Capture the cell that displays the provided text and extract its [x, y] central coordinate. 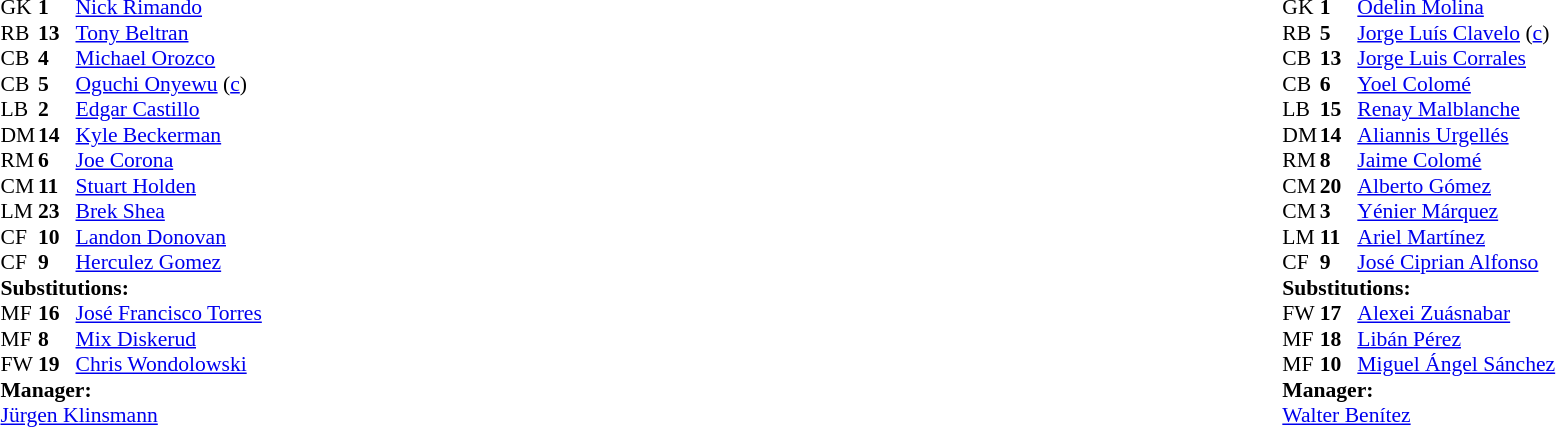
Stuart Holden [169, 186]
Alexei Zuásnabar [1456, 313]
Aliannis Urgellés [1456, 135]
Miguel Ángel Sánchez [1456, 365]
Jaime Colomé [1456, 161]
Landon Donovan [169, 237]
Ariel Martínez [1456, 237]
3 [1339, 211]
19 [57, 365]
Renay Malblanche [1456, 109]
Chris Wondolowski [169, 365]
15 [1339, 109]
2 [57, 109]
Mix Diskerud [169, 339]
16 [57, 313]
20 [1339, 186]
Libán Pérez [1456, 339]
18 [1339, 339]
Brek Shea [169, 211]
23 [57, 211]
Jorge Luís Clavelo (c) [1456, 33]
Alberto Gómez [1456, 186]
Yénier Márquez [1456, 211]
17 [1339, 313]
Edgar Castillo [169, 109]
Herculez Gomez [169, 263]
Yoel Colomé [1456, 84]
José Ciprian Alfonso [1456, 263]
Kyle Beckerman [169, 135]
Tony Beltran [169, 33]
Oguchi Onyewu (c) [169, 84]
Michael Orozco [169, 59]
Joe Corona [169, 161]
Jorge Luis Corrales [1456, 59]
José Francisco Torres [169, 313]
4 [57, 59]
